Determine the (x, y) coordinate at the center of the cell enclosing the given text.  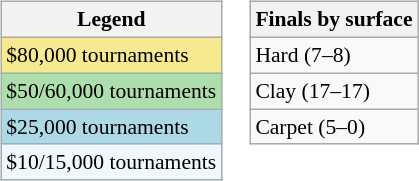
Carpet (5–0) (334, 127)
$25,000 tournaments (111, 127)
$50/60,000 tournaments (111, 91)
Clay (17–17) (334, 91)
$10/15,000 tournaments (111, 162)
$80,000 tournaments (111, 55)
Hard (7–8) (334, 55)
Finals by surface (334, 20)
Legend (111, 20)
